Output the [x, y] coordinate of the center of the cell containing the given text.  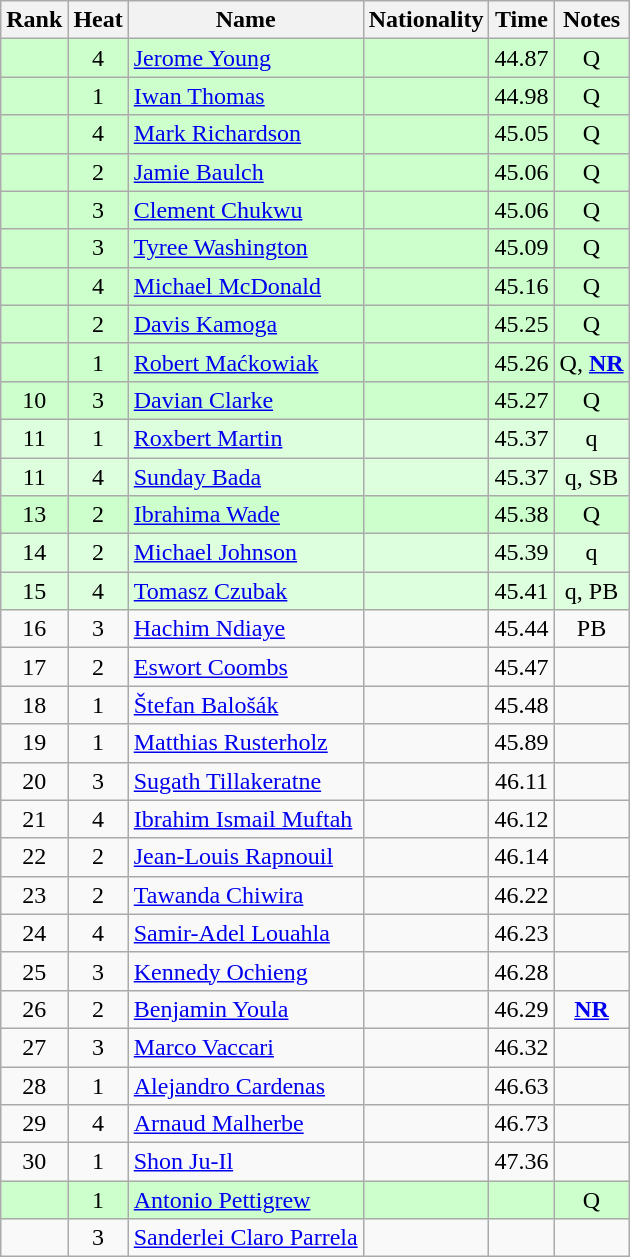
45.05 [522, 134]
Alejandro Cardenas [246, 1085]
19 [34, 743]
Tyree Washington [246, 248]
Tawanda Chiwira [246, 895]
15 [34, 591]
Notes [592, 20]
16 [34, 629]
13 [34, 515]
45.27 [522, 400]
q, SB [592, 477]
Štefan Balošák [246, 705]
45.41 [522, 591]
45.38 [522, 515]
46.63 [522, 1085]
46.22 [522, 895]
Iwan Thomas [246, 96]
46.28 [522, 971]
Clement Chukwu [246, 210]
q, PB [592, 591]
Time [522, 20]
46.29 [522, 1009]
21 [34, 819]
47.36 [522, 1162]
27 [34, 1047]
Davis Kamoga [246, 324]
45.47 [522, 667]
20 [34, 781]
46.11 [522, 781]
45.89 [522, 743]
Name [246, 20]
Hachim Ndiaye [246, 629]
Marco Vaccari [246, 1047]
45.26 [522, 362]
45.39 [522, 553]
PB [592, 629]
44.87 [522, 58]
Q, NR [592, 362]
Kennedy Ochieng [246, 971]
Rank [34, 20]
45.48 [522, 705]
46.14 [522, 857]
Samir-Adel Louahla [246, 933]
29 [34, 1124]
45.09 [522, 248]
44.98 [522, 96]
Matthias Rusterholz [246, 743]
26 [34, 1009]
Roxbert Martin [246, 438]
30 [34, 1162]
Jamie Baulch [246, 172]
25 [34, 971]
Nationality [426, 20]
17 [34, 667]
Jean-Louis Rapnouil [246, 857]
Shon Ju-Il [246, 1162]
46.23 [522, 933]
45.44 [522, 629]
46.12 [522, 819]
Sanderlei Claro Parrela [246, 1238]
Robert Maćkowiak [246, 362]
Ibrahima Wade [246, 515]
Antonio Pettigrew [246, 1200]
46.73 [522, 1124]
24 [34, 933]
Sugath Tillakeratne [246, 781]
18 [34, 705]
Eswort Coombs [246, 667]
Davian Clarke [246, 400]
Tomasz Czubak [246, 591]
Benjamin Youla [246, 1009]
45.25 [522, 324]
22 [34, 857]
14 [34, 553]
Sunday Bada [246, 477]
Ibrahim Ismail Muftah [246, 819]
Michael Johnson [246, 553]
Heat [98, 20]
45.16 [522, 286]
10 [34, 400]
23 [34, 895]
28 [34, 1085]
Jerome Young [246, 58]
46.32 [522, 1047]
Arnaud Malherbe [246, 1124]
Michael McDonald [246, 286]
NR [592, 1009]
Mark Richardson [246, 134]
